Search for the cell housing the specified text and yield its [X, Y] center coordinate. 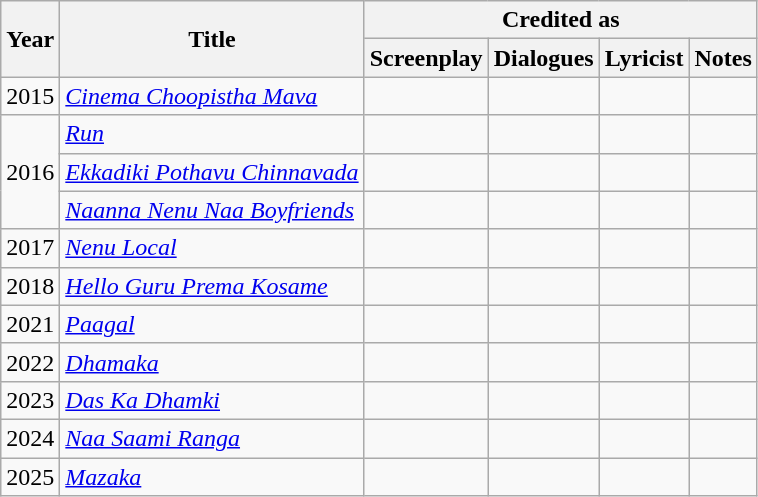
Paagal [212, 324]
2022 [30, 362]
Dialogues [544, 58]
2024 [30, 438]
Screenplay [426, 58]
Mazaka [212, 477]
Hello Guru Prema Kosame [212, 286]
Dhamaka [212, 362]
Lyricist [644, 58]
Das Ka Dhamki [212, 400]
2016 [30, 172]
Nenu Local [212, 248]
Year [30, 39]
2017 [30, 248]
Cinema Choopistha Mava [212, 96]
2025 [30, 477]
Notes [723, 58]
2023 [30, 400]
Ekkadiki Pothavu Chinnavada [212, 172]
Title [212, 39]
2015 [30, 96]
2018 [30, 286]
Naa Saami Ranga [212, 438]
Credited as [560, 20]
Run [212, 134]
Naanna Nenu Naa Boyfriends [212, 210]
2021 [30, 324]
